From the cell containing the given text, extract its center point as [X, Y] coordinate. 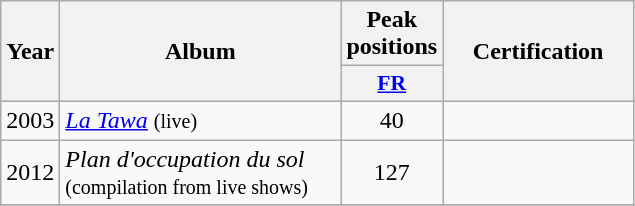
2003 [30, 120]
40 [392, 120]
127 [392, 172]
FR [392, 84]
Year [30, 52]
Album [200, 52]
Plan d'occupation du sol (compilation from live shows) [200, 172]
Peak positions [392, 34]
2012 [30, 172]
La Tawa (live) [200, 120]
Certification [538, 52]
